Output the (X, Y) coordinate of the center of the cell containing the given text.  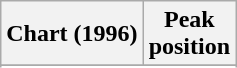
Chart (1996) (72, 34)
Peakposition (189, 34)
